Find where the given text appears and provide that cell's center as [X, Y] coordinate. 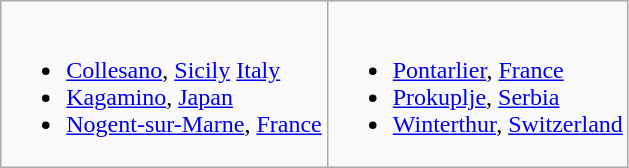
Pontarlier, France Prokuplje, Serbia Winterthur, Switzerland [478, 84]
Collesano, Sicily Italy Kagamino, Japan Nogent-sur-Marne, France [164, 84]
